Scan for the cell matching the given text and deliver its [X, Y] coordinate at center. 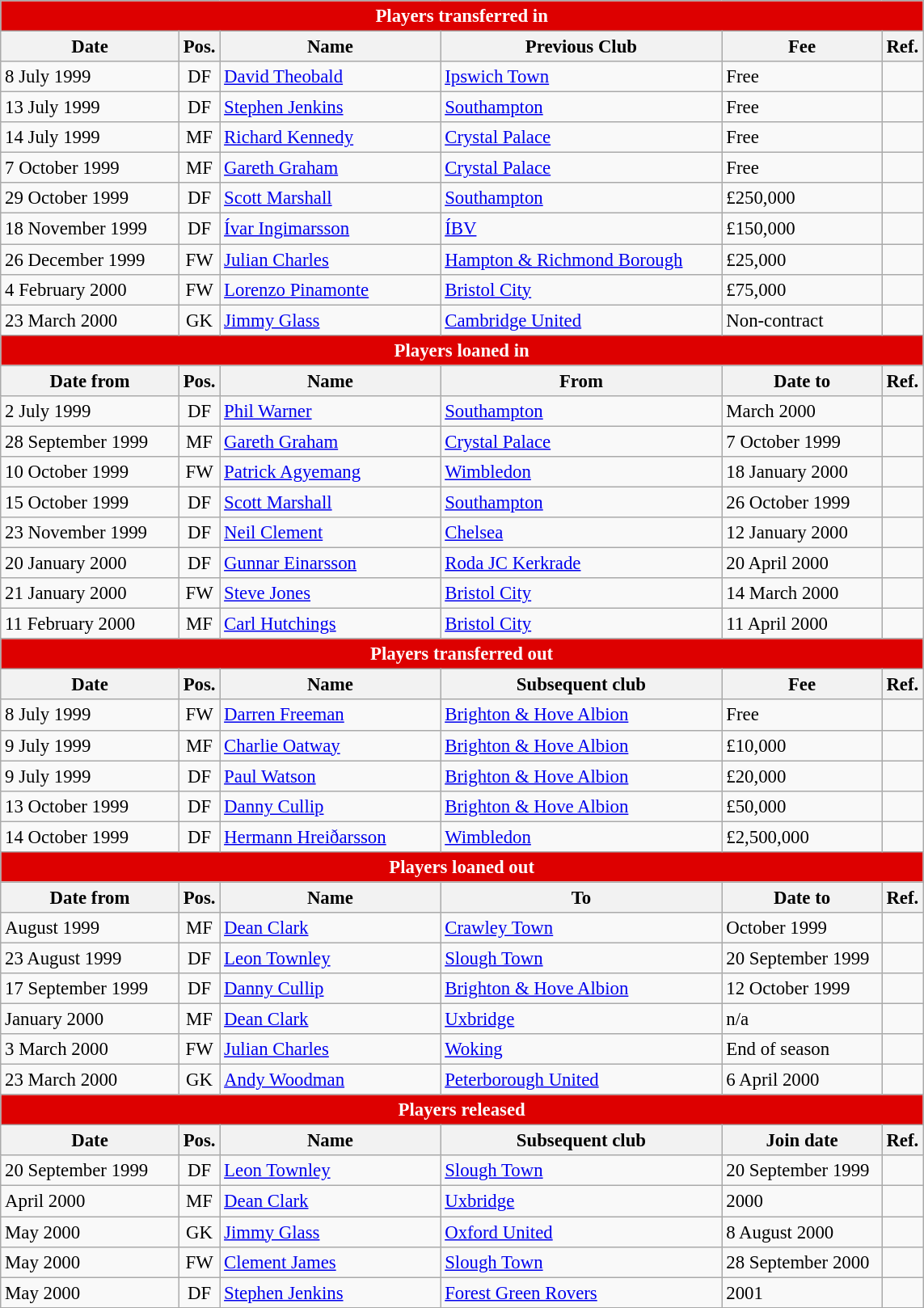
n/a [802, 1019]
ÍBV [581, 229]
£150,000 [802, 229]
David Theobald [330, 77]
6 April 2000 [802, 1080]
£10,000 [802, 745]
28 September 1999 [91, 441]
Players transferred out [462, 654]
Non-contract [802, 320]
13 October 1999 [91, 806]
Woking [581, 1049]
Join date [802, 1141]
Players loaned in [462, 350]
Chelsea [581, 533]
2 July 1999 [91, 411]
20 April 2000 [802, 563]
28 September 2000 [802, 1262]
Carl Hutchings [330, 624]
Darren Freeman [330, 715]
Charlie Oatway [330, 745]
11 April 2000 [802, 624]
15 October 1999 [91, 502]
Clement James [330, 1262]
29 October 1999 [91, 198]
Paul Watson [330, 776]
8 August 2000 [802, 1232]
Ipswich Town [581, 77]
Richard Kennedy [330, 137]
To [581, 897]
21 January 2000 [91, 593]
2000 [802, 1201]
£50,000 [802, 806]
3 March 2000 [91, 1049]
Steve Jones [330, 593]
October 1999 [802, 928]
17 September 1999 [91, 989]
23 August 1999 [91, 958]
Forest Green Rovers [581, 1293]
14 July 1999 [91, 137]
Players released [462, 1110]
March 2000 [802, 411]
20 January 2000 [91, 563]
26 December 1999 [91, 259]
Previous Club [581, 47]
12 October 1999 [802, 989]
Hermann Hreiðarsson [330, 837]
£75,000 [802, 289]
£2,500,000 [802, 837]
From [581, 381]
£250,000 [802, 198]
Players loaned out [462, 867]
Cambridge United [581, 320]
Players transferred in [462, 16]
End of season [802, 1049]
23 November 1999 [91, 533]
Ívar Ingimarsson [330, 229]
Neil Clement [330, 533]
2001 [802, 1293]
26 October 1999 [802, 502]
4 February 2000 [91, 289]
Peterborough United [581, 1080]
Gunnar Einarsson [330, 563]
12 January 2000 [802, 533]
Hampton & Richmond Borough [581, 259]
£20,000 [802, 776]
Lorenzo Pinamonte [330, 289]
Roda JC Kerkrade [581, 563]
18 November 1999 [91, 229]
Andy Woodman [330, 1080]
18 January 2000 [802, 472]
10 October 1999 [91, 472]
14 October 1999 [91, 837]
January 2000 [91, 1019]
11 February 2000 [91, 624]
£25,000 [802, 259]
14 March 2000 [802, 593]
Oxford United [581, 1232]
Crawley Town [581, 928]
13 July 1999 [91, 108]
August 1999 [91, 928]
April 2000 [91, 1201]
Phil Warner [330, 411]
Patrick Agyemang [330, 472]
